Return the [x, y] coordinate for the center point of the cell that contains the specified text.  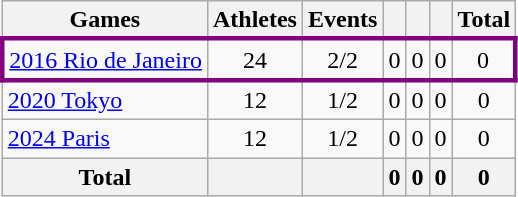
Athletes [254, 20]
24 [254, 60]
2/2 [342, 60]
2016 Rio de Janeiro [104, 60]
Events [342, 20]
2020 Tokyo [104, 100]
Games [104, 20]
2024 Paris [104, 138]
